Provide the (X, Y) coordinate of the cell's center where the given text is located.  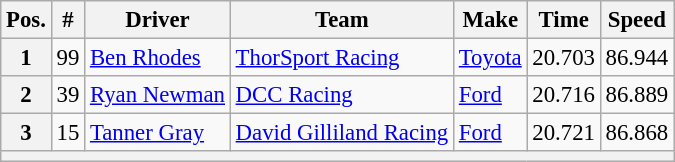
DCC Racing (342, 95)
Team (342, 20)
Tanner Gray (158, 133)
99 (68, 58)
Driver (158, 20)
Time (564, 20)
Ben Rhodes (158, 58)
86.944 (636, 58)
Speed (636, 20)
David Gilliland Racing (342, 133)
Make (490, 20)
1 (26, 58)
20.721 (564, 133)
2 (26, 95)
Ryan Newman (158, 95)
3 (26, 133)
20.703 (564, 58)
ThorSport Racing (342, 58)
15 (68, 133)
# (68, 20)
Pos. (26, 20)
20.716 (564, 95)
86.889 (636, 95)
39 (68, 95)
Toyota (490, 58)
86.868 (636, 133)
